Locate the cell with the specified text and output its [X, Y] center coordinate. 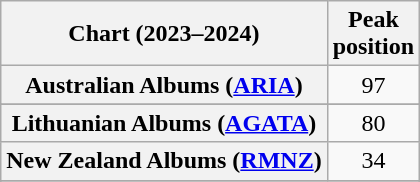
34 [373, 161]
Chart (2023–2024) [164, 34]
97 [373, 85]
80 [373, 123]
Australian Albums (ARIA) [164, 85]
Lithuanian Albums (AGATA) [164, 123]
Peakposition [373, 34]
New Zealand Albums (RMNZ) [164, 161]
